Search for the cell housing the specified text and yield its [X, Y] center coordinate. 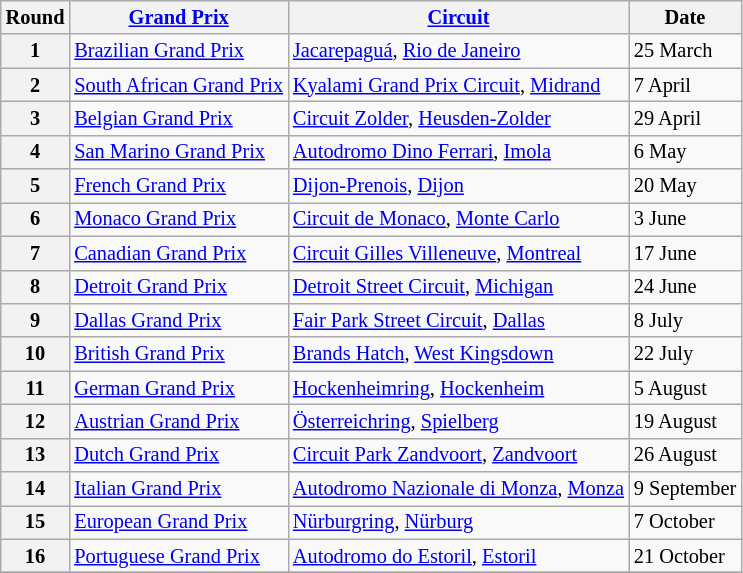
European Grand Prix [178, 522]
11 [36, 388]
5 [36, 186]
Circuit Gilles Villeneuve, Montreal [458, 253]
10 [36, 354]
6 [36, 219]
20 May [685, 186]
14 [36, 489]
British Grand Prix [178, 354]
Round [36, 17]
Autodromo Nazionale di Monza, Monza [458, 489]
Portuguese Grand Prix [178, 556]
Date [685, 17]
17 June [685, 253]
3 June [685, 219]
5 August [685, 388]
13 [36, 455]
Brazilian Grand Prix [178, 51]
Circuit Park Zandvoort, Zandvoort [458, 455]
9 September [685, 489]
24 June [685, 287]
Grand Prix [178, 17]
Nürburgring, Nürburg [458, 522]
Österreichring, Spielberg [458, 421]
Circuit [458, 17]
Italian Grand Prix [178, 489]
Jacarepaguá, Rio de Janeiro [458, 51]
12 [36, 421]
French Grand Prix [178, 186]
4 [36, 152]
Circuit de Monaco, Monte Carlo [458, 219]
7 April [685, 85]
25 March [685, 51]
Dallas Grand Prix [178, 320]
South African Grand Prix [178, 85]
Monaco Grand Prix [178, 219]
Detroit Street Circuit, Michigan [458, 287]
1 [36, 51]
6 May [685, 152]
German Grand Prix [178, 388]
2 [36, 85]
Autodromo do Estoril, Estoril [458, 556]
Fair Park Street Circuit, Dallas [458, 320]
Belgian Grand Prix [178, 118]
Dijon-Prenois, Dijon [458, 186]
9 [36, 320]
7 [36, 253]
Hockenheimring, Hockenheim [458, 388]
19 August [685, 421]
16 [36, 556]
15 [36, 522]
Canadian Grand Prix [178, 253]
Autodromo Dino Ferrari, Imola [458, 152]
Austrian Grand Prix [178, 421]
Dutch Grand Prix [178, 455]
Circuit Zolder, Heusden-Zolder [458, 118]
San Marino Grand Prix [178, 152]
Brands Hatch, West Kingsdown [458, 354]
Kyalami Grand Prix Circuit, Midrand [458, 85]
21 October [685, 556]
26 August [685, 455]
8 [36, 287]
8 July [685, 320]
Detroit Grand Prix [178, 287]
22 July [685, 354]
29 April [685, 118]
7 October [685, 522]
3 [36, 118]
